Pinpoint the cell where the given text exists, returning its (X, Y) midpoint coordinate. 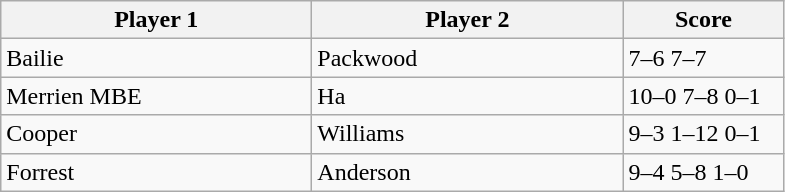
Cooper (156, 134)
10–0 7–8 0–1 (704, 96)
Ha (468, 96)
9–4 5–8 1–0 (704, 172)
Player 1 (156, 20)
Anderson (468, 172)
Packwood (468, 58)
Williams (468, 134)
Bailie (156, 58)
Forrest (156, 172)
Player 2 (468, 20)
Merrien MBE (156, 96)
9–3 1–12 0–1 (704, 134)
Score (704, 20)
7–6 7–7 (704, 58)
